Identify which cell holds the provided text, then report its (x, y) central coordinate. 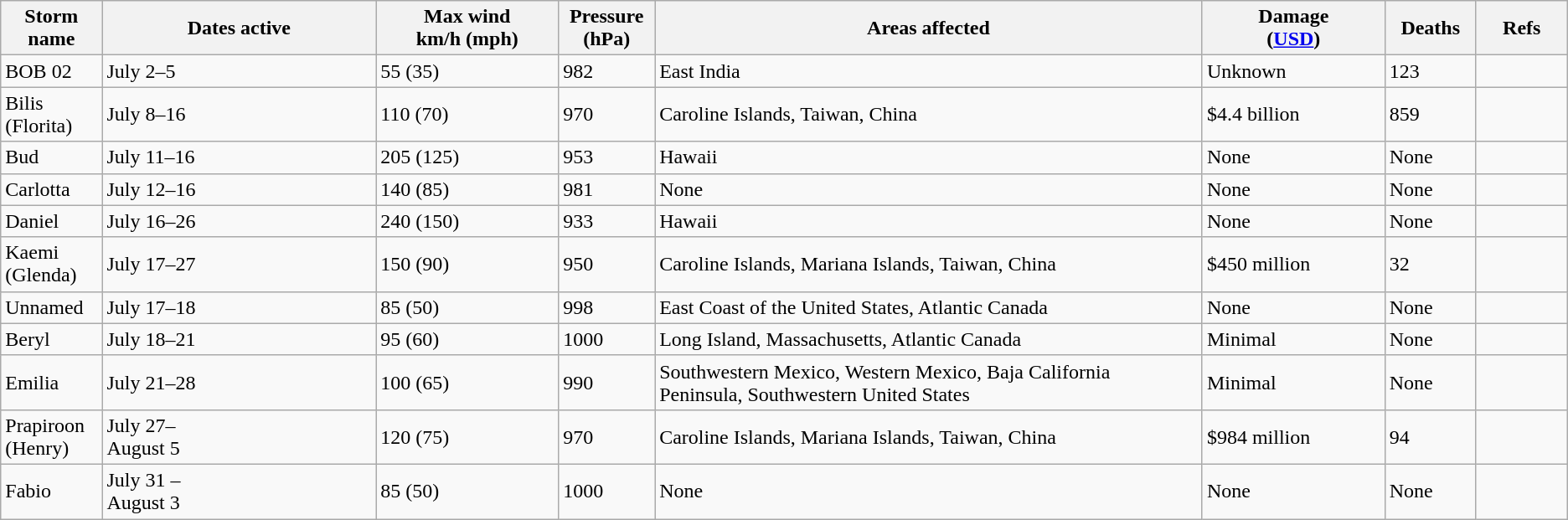
110 (70) (467, 114)
Caroline Islands, Taiwan, China (929, 114)
July 2–5 (240, 71)
Max windkm/h (mph) (467, 28)
Daniel (52, 221)
Long Island, Massachusetts, Atlantic Canada (929, 339)
100 (65) (467, 382)
Bilis (Florita) (52, 114)
55 (35) (467, 71)
July 27–August 5 (240, 437)
Beryl (52, 339)
94 (1431, 437)
205 (125) (467, 157)
Refs (1521, 28)
859 (1431, 114)
$984 million (1293, 437)
982 (606, 71)
Carlotta (52, 189)
950 (606, 265)
July 16–26 (240, 221)
Prapiroon (Henry) (52, 437)
$4.4 billion (1293, 114)
East India (929, 71)
150 (90) (467, 265)
July 18–21 (240, 339)
July 17–18 (240, 307)
Damage(USD) (1293, 28)
990 (606, 382)
$450 million (1293, 265)
July 12–16 (240, 189)
Kaemi (Glenda) (52, 265)
Deaths (1431, 28)
July 31 –August 3 (240, 491)
Storm name (52, 28)
Southwestern Mexico, Western Mexico, Baja California Peninsula, Southwestern United States (929, 382)
Bud (52, 157)
123 (1431, 71)
953 (606, 157)
120 (75) (467, 437)
998 (606, 307)
Unnamed (52, 307)
Emilia (52, 382)
933 (606, 221)
July 21–28 (240, 382)
95 (60) (467, 339)
July 17–27 (240, 265)
Dates active (240, 28)
32 (1431, 265)
981 (606, 189)
Fabio (52, 491)
July 11–16 (240, 157)
July 8–16 (240, 114)
East Coast of the United States, Atlantic Canada (929, 307)
BOB 02 (52, 71)
Pressure(hPa) (606, 28)
Areas affected (929, 28)
Unknown (1293, 71)
140 (85) (467, 189)
240 (150) (467, 221)
